Return (X, Y) of the center of cell containing provided text 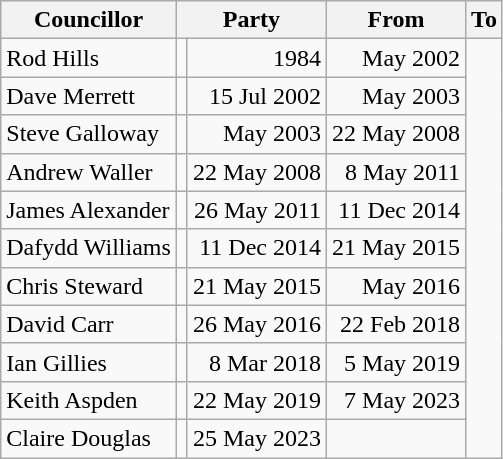
22 Feb 2018 (396, 324)
Councillor (89, 20)
Keith Aspden (89, 400)
Steve Galloway (89, 134)
1984 (256, 58)
7 May 2023 (396, 400)
5 May 2019 (396, 362)
Rod Hills (89, 58)
David Carr (89, 324)
May 2002 (396, 58)
Claire Douglas (89, 438)
Chris Steward (89, 286)
Dave Merrett (89, 96)
8 May 2011 (396, 172)
To (484, 20)
May 2016 (396, 286)
Party (251, 20)
25 May 2023 (256, 438)
22 May 2019 (256, 400)
Andrew Waller (89, 172)
Dafydd Williams (89, 248)
From (396, 20)
8 Mar 2018 (256, 362)
26 May 2016 (256, 324)
15 Jul 2002 (256, 96)
Ian Gillies (89, 362)
26 May 2011 (256, 210)
James Alexander (89, 210)
